Return (x, y) of the center of cell containing provided text 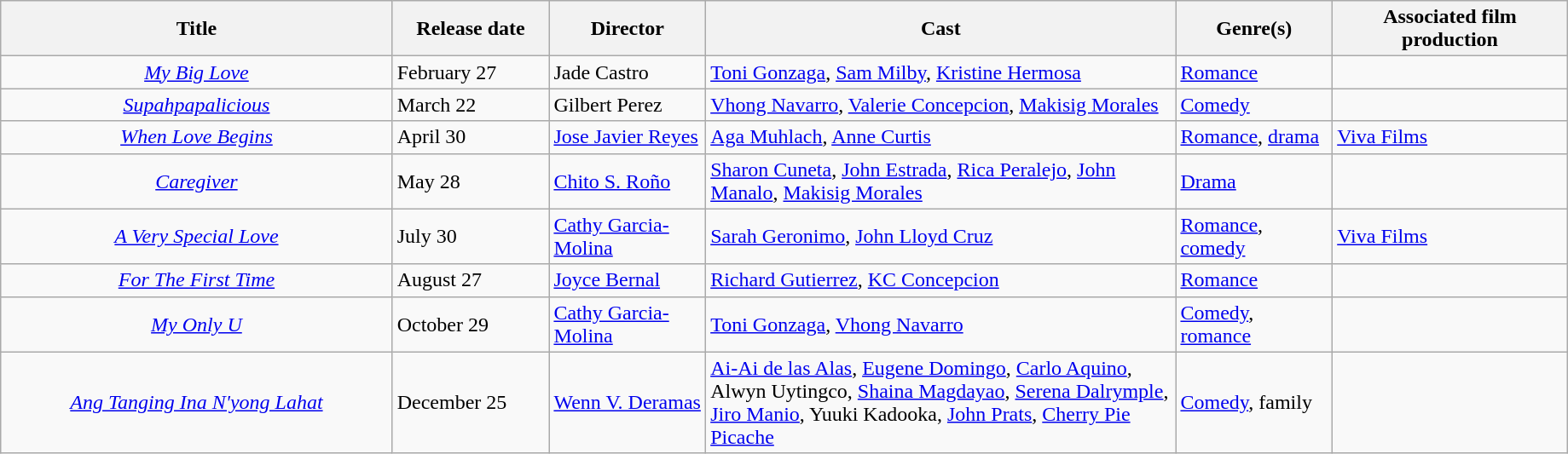
Sharon Cuneta, John Estrada, Rica Peralejo, John Manalo, Makisig Morales (941, 181)
Jade Castro (628, 72)
Jose Javier Reyes (628, 137)
Richard Gutierrez, KC Concepcion (941, 280)
Toni Gonzaga, Vhong Navarro (941, 324)
August 27 (471, 280)
Romance, drama (1254, 137)
A Very Special Love (196, 237)
Romance, comedy (1254, 237)
Director (628, 29)
Joyce Bernal (628, 280)
July 30 (471, 237)
Title (196, 29)
Comedy, romance (1254, 324)
Aga Muhlach, Anne Curtis (941, 137)
Release date (471, 29)
December 25 (471, 402)
When Love Begins (196, 137)
Ang Tanging Ina N'yong Lahat (196, 402)
Drama (1254, 181)
Gilbert Perez (628, 105)
Comedy, family (1254, 402)
My Big Love (196, 72)
My Only U (196, 324)
Comedy (1254, 105)
October 29 (471, 324)
February 27 (471, 72)
May 28 (471, 181)
Associated film production (1450, 29)
Genre(s) (1254, 29)
Toni Gonzaga, Sam Milby, Kristine Hermosa (941, 72)
Sarah Geronimo, John Lloyd Cruz (941, 237)
Cast (941, 29)
Caregiver (196, 181)
Vhong Navarro, Valerie Concepcion, Makisig Morales (941, 105)
Supahpapalicious (196, 105)
March 22 (471, 105)
For The First Time (196, 280)
Wenn V. Deramas (628, 402)
Chito S. Roño (628, 181)
April 30 (471, 137)
